From the cell containing the given text, extract its center point as [x, y] coordinate. 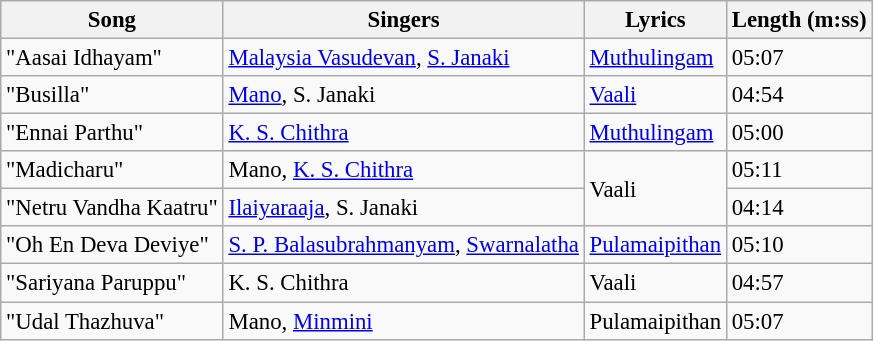
Lyrics [655, 20]
Song [112, 20]
Ilaiyaraaja, S. Janaki [404, 208]
Mano, K. S. Chithra [404, 170]
Singers [404, 20]
"Udal Thazhuva" [112, 321]
05:11 [798, 170]
04:54 [798, 95]
"Sariyana Paruppu" [112, 283]
04:14 [798, 208]
Mano, Minmini [404, 321]
05:00 [798, 133]
"Netru Vandha Kaatru" [112, 208]
"Oh En Deva Deviye" [112, 245]
"Madicharu" [112, 170]
"Aasai Idhayam" [112, 58]
"Ennai Parthu" [112, 133]
04:57 [798, 283]
05:10 [798, 245]
Malaysia Vasudevan, S. Janaki [404, 58]
"Busilla" [112, 95]
S. P. Balasubrahmanyam, Swarnalatha [404, 245]
Mano, S. Janaki [404, 95]
Length (m:ss) [798, 20]
